Scan for the cell matching the given text and deliver its [X, Y] coordinate at center. 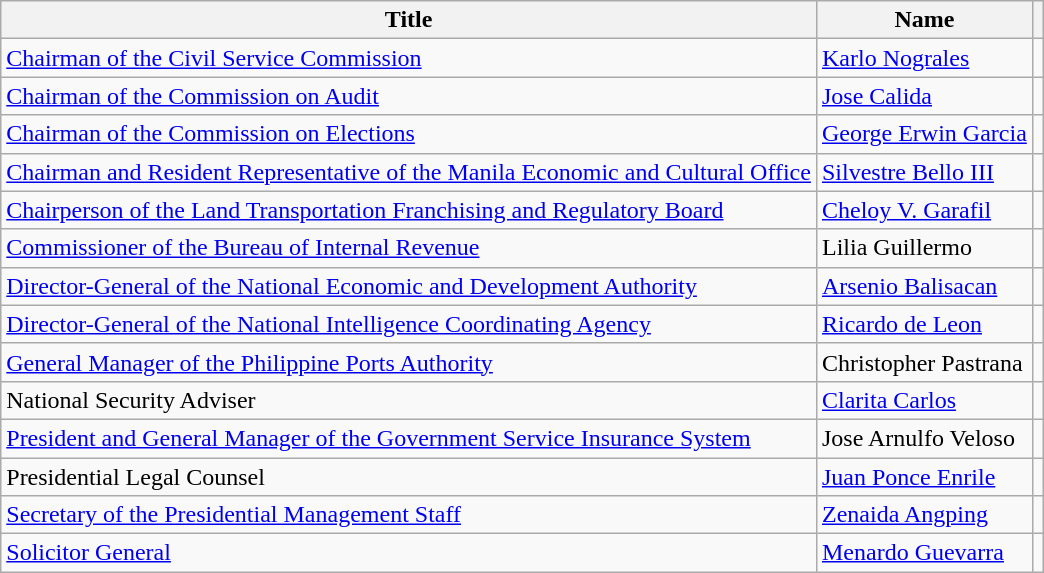
Jose Calida [924, 96]
Zenaida Angping [924, 515]
Karlo Nograles [924, 58]
Commissioner of the Bureau of Internal Revenue [409, 248]
Director-General of the National Intelligence Coordinating Agency [409, 324]
Christopher Pastrana [924, 362]
Jose Arnulfo Veloso [924, 438]
Chairman of the Commission on Audit [409, 96]
National Security Adviser [409, 400]
Clarita Carlos [924, 400]
Juan Ponce Enrile [924, 477]
Name [924, 20]
Presidential Legal Counsel [409, 477]
Ricardo de Leon [924, 324]
Solicitor General [409, 553]
Director-General of the National Economic and Development Authority [409, 286]
Chairman and Resident Representative of the Manila Economic and Cultural Office [409, 172]
Lilia Guillermo [924, 248]
Arsenio Balisacan [924, 286]
Chairman of the Civil Service Commission [409, 58]
Chairman of the Commission on Elections [409, 134]
Menardo Guevarra [924, 553]
Secretary of the Presidential Management Staff [409, 515]
President and General Manager of the Government Service Insurance System [409, 438]
Cheloy V. Garafil [924, 210]
General Manager of the Philippine Ports Authority [409, 362]
Silvestre Bello III [924, 172]
George Erwin Garcia [924, 134]
Chairperson of the Land Transportation Franchising and Regulatory Board [409, 210]
Title [409, 20]
